For the text-containing cell, return its midpoint in [x, y] coordinate format. 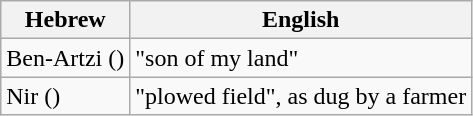
English [301, 20]
Hebrew [66, 20]
"plowed field", as dug by a farmer [301, 96]
Ben-Artzi () [66, 58]
"son of my land" [301, 58]
Nir () [66, 96]
